Pinpoint the cell where the given text exists, returning its [x, y] midpoint coordinate. 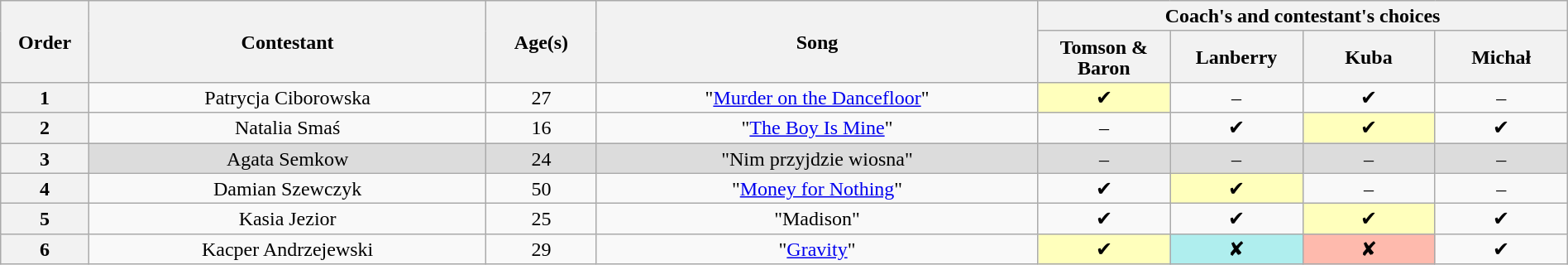
"The Boy Is Mine" [817, 128]
"Money for Nothing" [817, 189]
50 [541, 189]
"Madison" [817, 219]
2 [45, 128]
Damian Szewczyk [287, 189]
"Gravity" [817, 248]
"Murder on the Dancefloor" [817, 98]
Agata Semkow [287, 157]
5 [45, 219]
Kasia Jezior [287, 219]
Lanberry [1236, 56]
Natalia Smaś [287, 128]
16 [541, 128]
Kacper Andrzejewski [287, 248]
6 [45, 248]
Order [45, 41]
Kuba [1369, 56]
Tomson & Baron [1104, 56]
3 [45, 157]
Age(s) [541, 41]
27 [541, 98]
"Nim przyjdzie wiosna" [817, 157]
4 [45, 189]
Patrycja Ciborowska [287, 98]
Coach's and contestant's choices [1303, 17]
25 [541, 219]
1 [45, 98]
Song [817, 41]
Contestant [287, 41]
24 [541, 157]
29 [541, 248]
Michał [1501, 56]
